Search for the cell housing the specified text and yield its (X, Y) center coordinate. 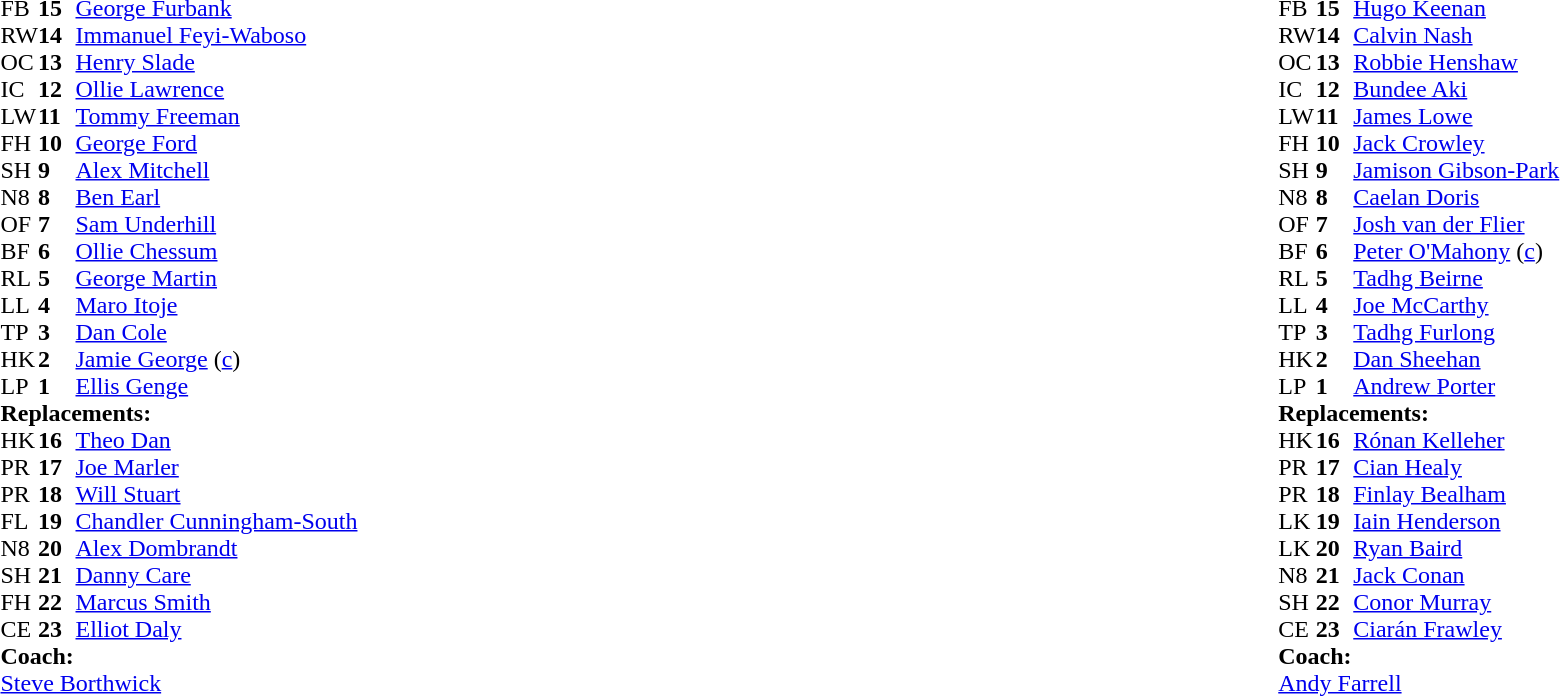
Calvin Nash (1456, 36)
Henry Slade (217, 62)
Elliot Daly (217, 630)
Jack Crowley (1456, 144)
Maro Itoje (217, 306)
Dan Sheehan (1456, 360)
Rónan Kelleher (1456, 440)
Theo Dan (217, 440)
FL (19, 522)
Peter O'Mahony (c) (1456, 252)
Joe Marler (217, 468)
James Lowe (1456, 116)
Ryan Baird (1456, 548)
Ciarán Frawley (1456, 630)
Ben Earl (217, 198)
Ollie Chessum (217, 252)
Ellis Genge (217, 386)
Tadhg Beirne (1456, 278)
Tadhg Furlong (1456, 332)
Andrew Porter (1456, 386)
Ollie Lawrence (217, 90)
Bundee Aki (1456, 90)
Iain Henderson (1456, 522)
Will Stuart (217, 494)
Marcus Smith (217, 602)
Conor Murray (1456, 602)
Alex Dombrandt (217, 548)
George Ford (217, 144)
Immanuel Feyi-Waboso (217, 36)
Danny Care (217, 576)
George Martin (217, 278)
Sam Underhill (217, 224)
Chandler Cunningham-South (217, 522)
Josh van der Flier (1456, 224)
Jamison Gibson-Park (1456, 170)
Cian Healy (1456, 468)
Tommy Freeman (217, 116)
Robbie Henshaw (1456, 62)
Joe McCarthy (1456, 306)
Alex Mitchell (217, 170)
Finlay Bealham (1456, 494)
Jack Conan (1456, 576)
Jamie George (c) (217, 360)
Dan Cole (217, 332)
Caelan Doris (1456, 198)
